Pinpoint the cell where the given text exists, returning its [x, y] midpoint coordinate. 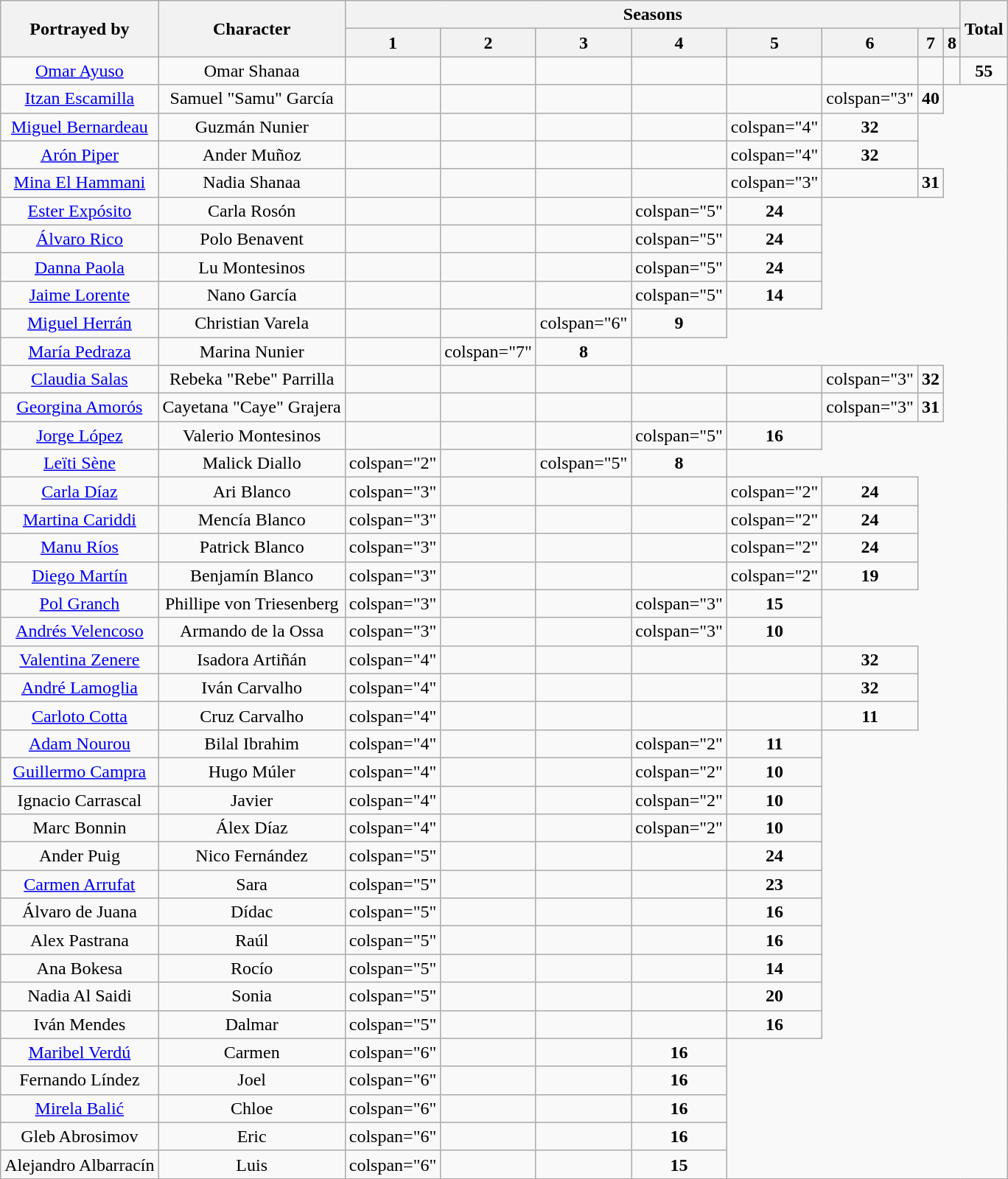
Christian Varela [252, 323]
Guillermo Campra [80, 772]
5 [774, 43]
Miguel Herrán [80, 323]
7 [930, 43]
3 [584, 43]
Adam Nourou [80, 744]
Diego Martín [80, 575]
Marina Nunier [252, 351]
Ignacio Carrascal [80, 800]
Iván Mendes [80, 1024]
Valerio Montesinos [252, 435]
1 [393, 43]
Itzan Escamilla [80, 99]
Sonia [252, 996]
Mencía Blanco [252, 519]
Miguel Bernardeau [80, 127]
Carla Rosón [252, 211]
40 [930, 99]
Alejandro Albarracín [80, 1164]
Cruz Carvalho [252, 716]
Bilal Ibrahim [252, 744]
Maribel Verdú [80, 1052]
Rebeka "Rebe" Parrilla [252, 379]
Jaime Lorente [80, 295]
Rocío [252, 968]
20 [774, 996]
6 [870, 43]
Carla Díaz [80, 491]
Chloe [252, 1108]
Fernando Líndez [80, 1080]
Isadora Artiñán [252, 660]
Patrick Blanco [252, 547]
Jorge López [80, 435]
Hugo Múler [252, 772]
Omar Shanaa [252, 71]
Álex Díaz [252, 828]
Raúl [252, 940]
Marc Bonnin [80, 828]
Martina Cariddi [80, 519]
Ana Bokesa [80, 968]
Danna Paola [80, 267]
Sara [252, 884]
Dídac [252, 912]
55 [984, 71]
Guzmán Nunier [252, 127]
Character [252, 29]
9 [679, 323]
2 [489, 43]
Joel [252, 1080]
Gleb Abrosimov [80, 1136]
Portrayed by [80, 29]
19 [870, 575]
Leïti Sène [80, 463]
Carloto Cotta [80, 716]
Iván Carvalho [252, 688]
Dalmar [252, 1024]
Valentina Zenere [80, 660]
María Pedraza [80, 351]
Georgina Amorós [80, 407]
André Lamoglia [80, 688]
Álvaro de Juana [80, 912]
Benjamín Blanco [252, 575]
Alex Pastrana [80, 940]
Pol Granch [80, 604]
Total [984, 29]
23 [774, 884]
Arón Piper [80, 155]
Omar Ayuso [80, 71]
colspan="7" [489, 351]
Ander Muñoz [252, 155]
Nadia Al Saidi [80, 996]
Carmen [252, 1052]
Nico Fernández [252, 856]
Samuel "Samu" García [252, 99]
Ander Puig [80, 856]
Mina El Hammani [80, 183]
Ari Blanco [252, 491]
Cayetana "Caye" Grajera [252, 407]
Mirela Balić [80, 1108]
Ester Expósito [80, 211]
Polo Benavent [252, 239]
Manu Ríos [80, 547]
Malick Diallo [252, 463]
Eric [252, 1136]
4 [679, 43]
Lu Montesinos [252, 267]
Luis [252, 1164]
Phillipe von Triesenberg [252, 604]
Nano García [252, 295]
Álvaro Rico [80, 239]
Seasons [653, 15]
Javier [252, 800]
Claudia Salas [80, 379]
Nadia Shanaa [252, 183]
Andrés Velencoso [80, 632]
Carmen Arrufat [80, 884]
Armando de la Ossa [252, 632]
